Return the (X, Y) coordinate for the center point of the cell that contains the specified text.  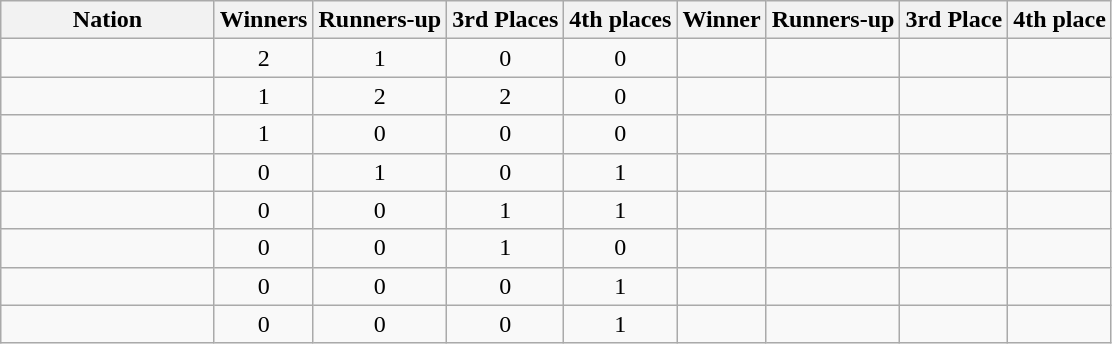
4th places (620, 20)
Nation (108, 20)
3rd Place (954, 20)
Winner (722, 20)
Winners (264, 20)
4th place (1060, 20)
3rd Places (506, 20)
